Extract the [X, Y] coordinate from the center of the cell holding the provided text.  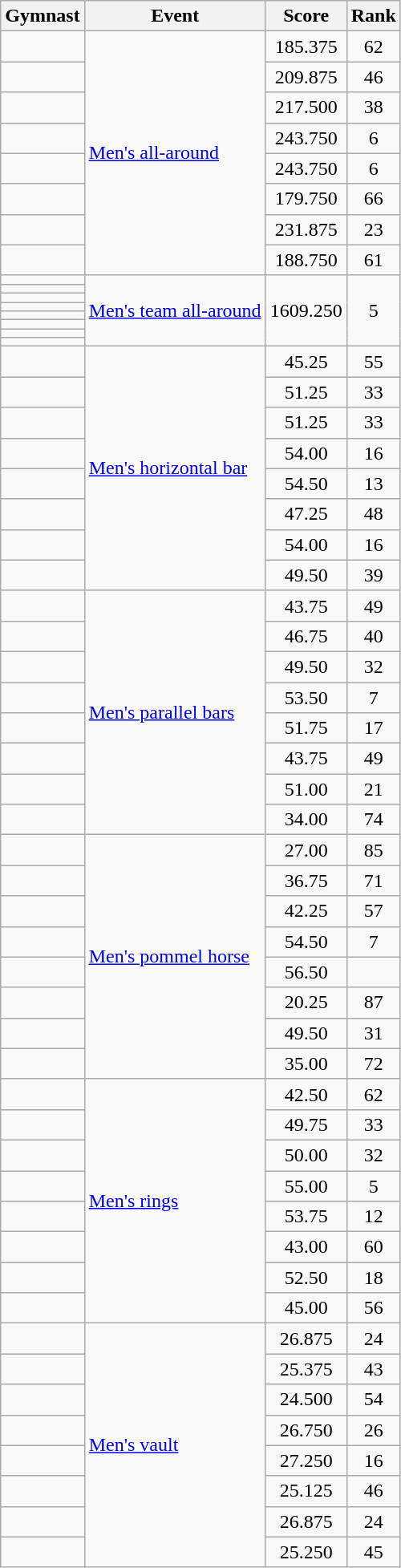
24.500 [306, 1400]
55 [374, 362]
49.75 [306, 1124]
46.75 [306, 636]
Men's rings [175, 1201]
45.25 [306, 362]
21 [374, 789]
74 [374, 820]
Men's team all-around [175, 310]
23 [374, 229]
43 [374, 1369]
57 [374, 911]
51.75 [306, 728]
56 [374, 1308]
31 [374, 1033]
Event [175, 16]
52.50 [306, 1278]
72 [374, 1064]
Gymnast [43, 16]
36.75 [306, 881]
53.75 [306, 1217]
35.00 [306, 1064]
20.25 [306, 1003]
48 [374, 514]
56.50 [306, 972]
25.125 [306, 1491]
27.250 [306, 1461]
13 [374, 484]
179.750 [306, 199]
38 [374, 107]
55.00 [306, 1186]
60 [374, 1247]
26.750 [306, 1430]
25.375 [306, 1369]
217.500 [306, 107]
39 [374, 575]
Men's parallel bars [175, 712]
Men's horizontal bar [175, 468]
61 [374, 260]
87 [374, 1003]
Men's all-around [175, 153]
45 [374, 1552]
34.00 [306, 820]
Men's vault [175, 1445]
1609.250 [306, 310]
54 [374, 1400]
45.00 [306, 1308]
42.25 [306, 911]
71 [374, 881]
Men's pommel horse [175, 957]
27.00 [306, 850]
66 [374, 199]
51.00 [306, 789]
18 [374, 1278]
53.50 [306, 697]
47.25 [306, 514]
12 [374, 1217]
Score [306, 16]
26 [374, 1430]
40 [374, 636]
231.875 [306, 229]
17 [374, 728]
188.750 [306, 260]
85 [374, 850]
185.375 [306, 47]
25.250 [306, 1552]
43.00 [306, 1247]
42.50 [306, 1094]
Rank [374, 16]
50.00 [306, 1155]
209.875 [306, 77]
